Capture the cell that displays the provided text and extract its [x, y] central coordinate. 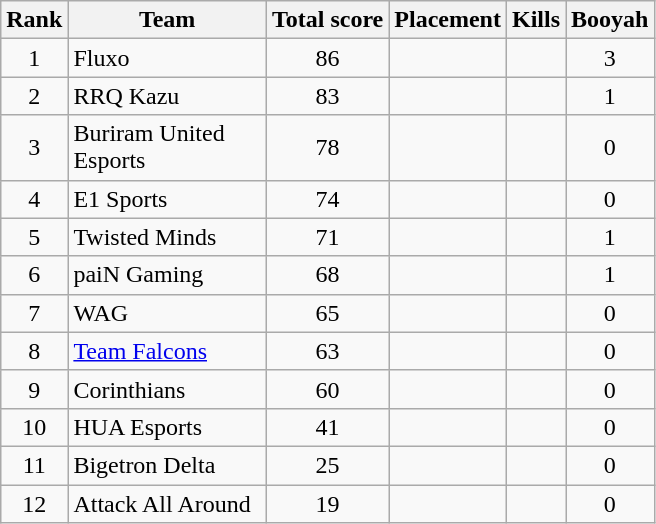
HUA Esports [168, 427]
2 [34, 96]
Team [168, 20]
6 [34, 275]
Placement [448, 20]
8 [34, 351]
4 [34, 199]
Bigetron Delta [168, 465]
paiN Gaming [168, 275]
7 [34, 313]
WAG [168, 313]
65 [327, 313]
83 [327, 96]
19 [327, 503]
74 [327, 199]
Kills [536, 20]
63 [327, 351]
71 [327, 237]
E1 Sports [168, 199]
10 [34, 427]
12 [34, 503]
25 [327, 465]
60 [327, 389]
11 [34, 465]
Total score [327, 20]
Team Falcons [168, 351]
9 [34, 389]
Corinthians [168, 389]
RRQ Kazu [168, 96]
5 [34, 237]
78 [327, 148]
68 [327, 275]
Twisted Minds [168, 237]
Rank [34, 20]
Booyah [610, 20]
Attack All Around [168, 503]
86 [327, 58]
Fluxo [168, 58]
Buriram United Esports [168, 148]
41 [327, 427]
